Locate the cell with the specified text and output its (X, Y) center coordinate. 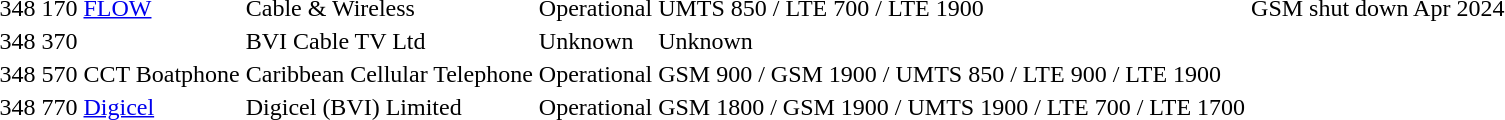
Operational (595, 74)
GSM 900 / GSM 1900 / UMTS 850 / LTE 900 / LTE 1900 (952, 74)
570 (60, 74)
370 (60, 41)
Caribbean Cellular Telephone (389, 74)
BVI Cable TV Ltd (389, 41)
CCT Boatphone (162, 74)
